Locate the cell with the specified text and output its (x, y) center coordinate. 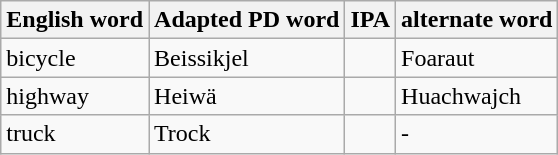
Heiwä (247, 96)
truck (75, 134)
- (477, 134)
Beissikjel (247, 58)
English word (75, 20)
alternate word (477, 20)
IPA (370, 20)
Foaraut (477, 58)
Trock (247, 134)
highway (75, 96)
Adapted PD word (247, 20)
Huachwajch (477, 96)
bicycle (75, 58)
